Locate the cell with the specified text and output its (x, y) center coordinate. 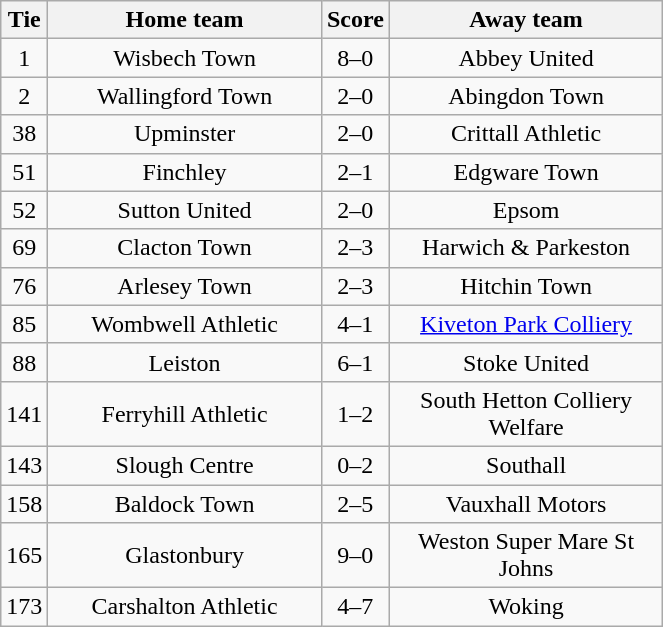
Sutton United (185, 210)
Stoke United (526, 362)
Ferryhill Athletic (185, 414)
52 (24, 210)
Wisbech Town (185, 58)
Abbey United (526, 58)
Slough Centre (185, 465)
South Hetton Colliery Welfare (526, 414)
Kiveton Park Colliery (526, 324)
158 (24, 503)
Glastonbury (185, 556)
1 (24, 58)
Wallingford Town (185, 96)
Finchley (185, 172)
Baldock Town (185, 503)
Vauxhall Motors (526, 503)
143 (24, 465)
Epsom (526, 210)
2 (24, 96)
Hitchin Town (526, 286)
Edgware Town (526, 172)
Carshalton Athletic (185, 607)
0–2 (355, 465)
Abingdon Town (526, 96)
173 (24, 607)
6–1 (355, 362)
2–1 (355, 172)
69 (24, 248)
Wombwell Athletic (185, 324)
85 (24, 324)
4–1 (355, 324)
Crittall Athletic (526, 134)
4–7 (355, 607)
Home team (185, 20)
Score (355, 20)
88 (24, 362)
Tie (24, 20)
Arlesey Town (185, 286)
Away team (526, 20)
Harwich & Parkeston (526, 248)
51 (24, 172)
Southall (526, 465)
Leiston (185, 362)
165 (24, 556)
Woking (526, 607)
8–0 (355, 58)
141 (24, 414)
Upminster (185, 134)
9–0 (355, 556)
2–5 (355, 503)
Weston Super Mare St Johns (526, 556)
Clacton Town (185, 248)
76 (24, 286)
1–2 (355, 414)
38 (24, 134)
